Scan for the cell matching the given text and deliver its (X, Y) coordinate at center. 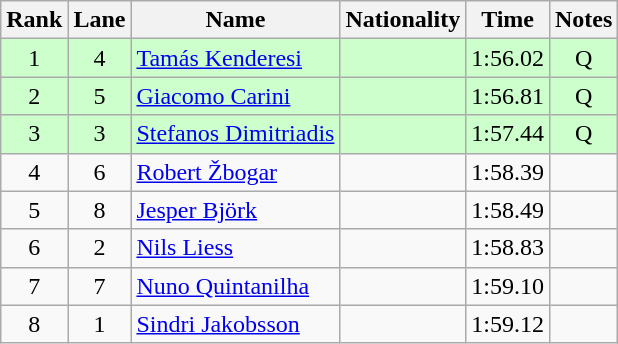
1:58.39 (508, 172)
1:56.81 (508, 96)
Nationality (403, 20)
1:59.12 (508, 324)
Notes (583, 20)
Tamás Kenderesi (236, 58)
Nuno Quintanilha (236, 286)
Time (508, 20)
1:58.83 (508, 248)
Lane (100, 20)
Robert Žbogar (236, 172)
Name (236, 20)
Giacomo Carini (236, 96)
Rank (34, 20)
Stefanos Dimitriadis (236, 134)
Sindri Jakobsson (236, 324)
Nils Liess (236, 248)
1:58.49 (508, 210)
1:57.44 (508, 134)
Jesper Björk (236, 210)
1:59.10 (508, 286)
1:56.02 (508, 58)
